Pinpoint the cell where the given text exists, returning its (x, y) midpoint coordinate. 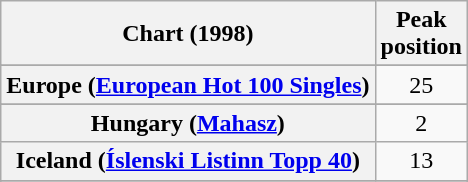
Peakposition (421, 34)
Chart (1998) (188, 34)
Hungary (Mahasz) (188, 123)
25 (421, 85)
2 (421, 123)
13 (421, 161)
Europe (European Hot 100 Singles) (188, 85)
Iceland (Íslenski Listinn Topp 40) (188, 161)
